From the cell containing the given text, extract its center point as [x, y] coordinate. 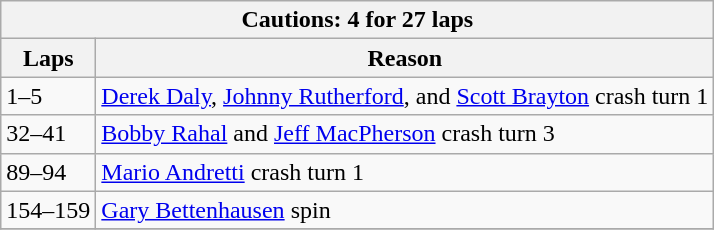
Gary Bettenhausen spin [405, 210]
32–41 [48, 134]
Mario Andretti crash turn 1 [405, 172]
Reason [405, 58]
Derek Daly, Johnny Rutherford, and Scott Brayton crash turn 1 [405, 96]
154–159 [48, 210]
Bobby Rahal and Jeff MacPherson crash turn 3 [405, 134]
Laps [48, 58]
Cautions: 4 for 27 laps [358, 20]
89–94 [48, 172]
1–5 [48, 96]
